Search for the cell housing the specified text and yield its (x, y) center coordinate. 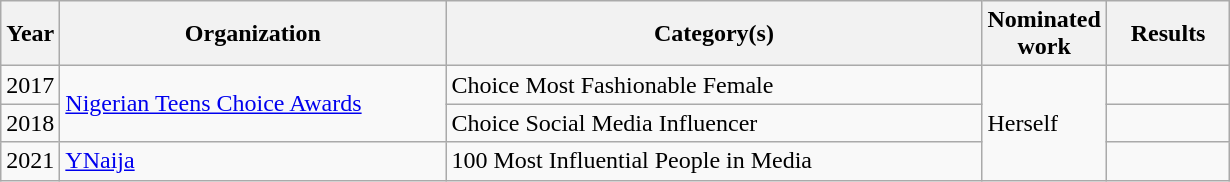
2018 (30, 123)
Organization (253, 34)
2021 (30, 161)
Nominated work (1044, 34)
YNaija (253, 161)
Results (1168, 34)
Year (30, 34)
Category(s) (714, 34)
Herself (1044, 123)
Choice Social Media Influencer (714, 123)
2017 (30, 85)
100 Most Influential People in Media (714, 161)
Choice Most Fashionable Female (714, 85)
Nigerian Teens Choice Awards (253, 104)
